Provide the [x, y] coordinate of the cell's center where the given text is located.  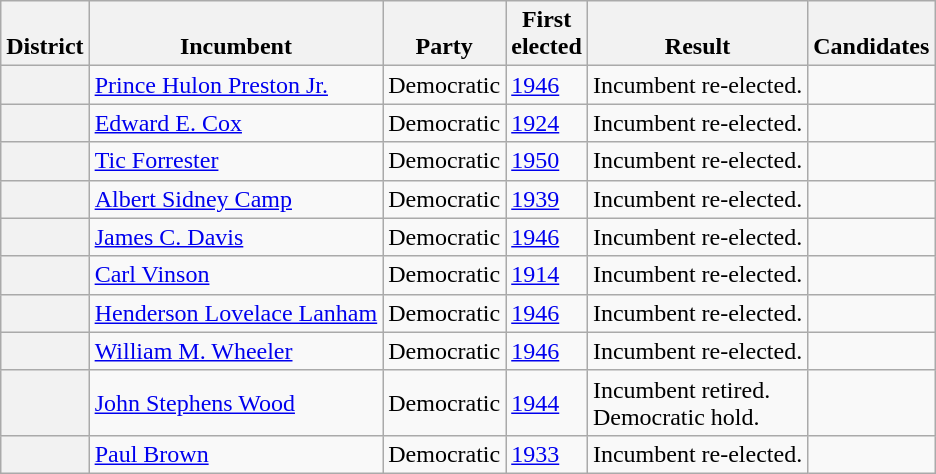
James C. Davis [236, 237]
Henderson Lovelace Lanham [236, 313]
Party [444, 34]
1924 [547, 123]
1914 [547, 275]
Result [697, 34]
Firstelected [547, 34]
1944 [547, 402]
Candidates [872, 34]
William M. Wheeler [236, 351]
Prince Hulon Preston Jr. [236, 85]
1939 [547, 199]
John Stephens Wood [236, 402]
Carl Vinson [236, 275]
1950 [547, 161]
Edward E. Cox [236, 123]
Tic Forrester [236, 161]
Albert Sidney Camp [236, 199]
Incumbent retired.Democratic hold. [697, 402]
Paul Brown [236, 454]
1933 [547, 454]
District [45, 34]
Incumbent [236, 34]
